Search for the cell housing the specified text and yield its [X, Y] center coordinate. 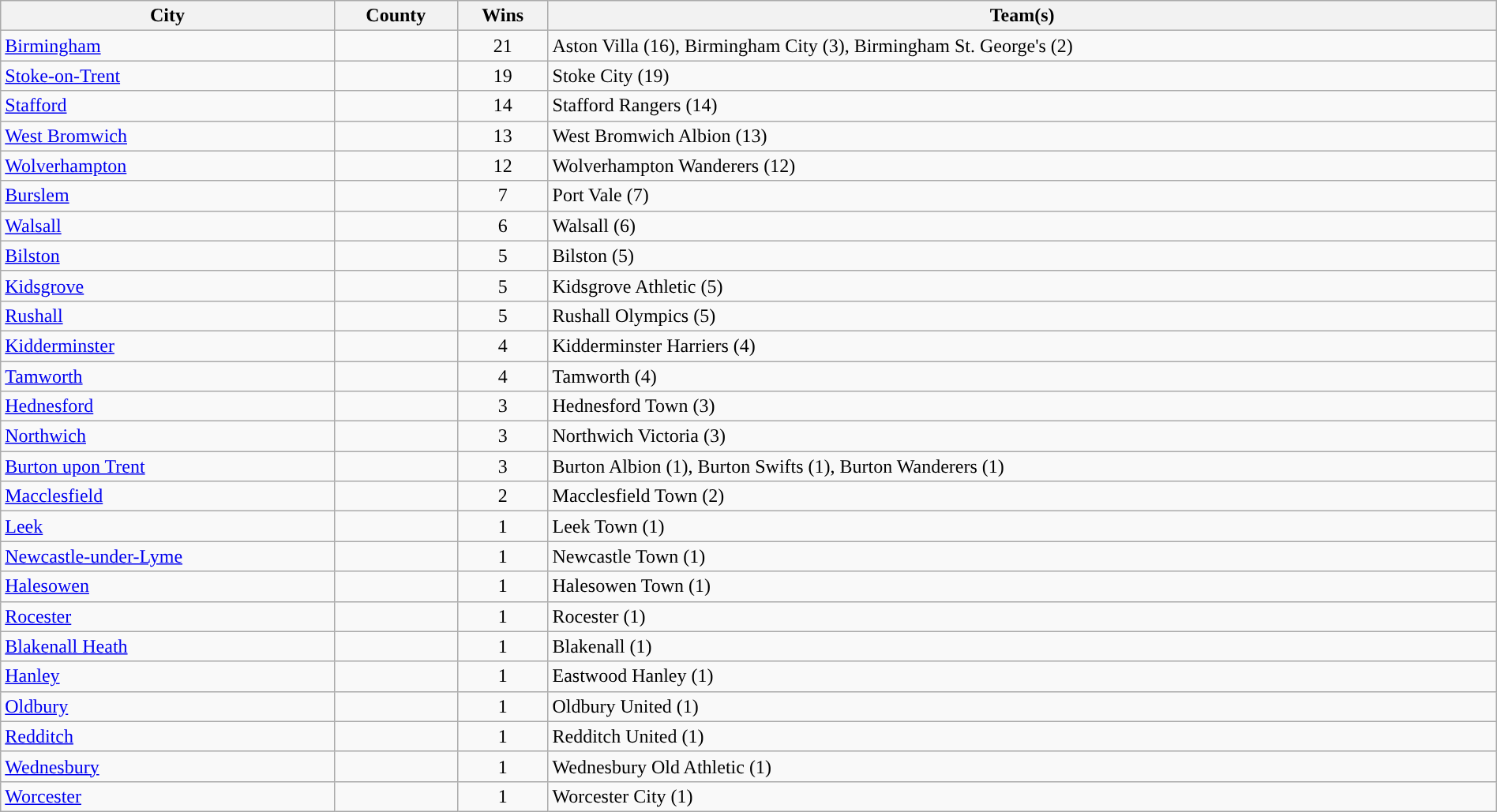
Walsall (6) [1022, 226]
Bilston (5) [1022, 256]
Bilston [167, 256]
Halesowen [167, 586]
Rocester (1) [1022, 616]
Tamworth (4) [1022, 376]
Burton upon Trent [167, 466]
Newcastle-under-Lyme [167, 556]
14 [502, 106]
Tamworth [167, 376]
Kidsgrove [167, 286]
7 [502, 196]
Stafford [167, 106]
Blakenall (1) [1022, 646]
Northwich Victoria (3) [1022, 436]
Wolverhampton Wanderers (12) [1022, 166]
Hanley [167, 676]
Port Vale (7) [1022, 196]
Stoke City (19) [1022, 76]
Worcester [167, 796]
Blakenall Heath [167, 646]
Hednesford Town (3) [1022, 406]
Walsall [167, 226]
Rocester [167, 616]
Stafford Rangers (14) [1022, 106]
6 [502, 226]
13 [502, 136]
Halesowen Town (1) [1022, 586]
Macclesfield [167, 496]
Leek [167, 526]
Team(s) [1022, 16]
Northwich [167, 436]
Kidsgrove Athletic (5) [1022, 286]
Wolverhampton [167, 166]
Worcester City (1) [1022, 796]
Rushall Olympics (5) [1022, 316]
Kidderminster [167, 346]
County [396, 16]
Birmingham [167, 46]
Wednesbury Old Athletic (1) [1022, 766]
West Bromwich [167, 136]
Burslem [167, 196]
City [167, 16]
Burton Albion (1), Burton Swifts (1), Burton Wanderers (1) [1022, 466]
21 [502, 46]
Kidderminster Harriers (4) [1022, 346]
Newcastle Town (1) [1022, 556]
Redditch [167, 736]
Leek Town (1) [1022, 526]
Redditch United (1) [1022, 736]
Hednesford [167, 406]
19 [502, 76]
Macclesfield Town (2) [1022, 496]
Aston Villa (16), Birmingham City (3), Birmingham St. George's (2) [1022, 46]
Oldbury United (1) [1022, 706]
Rushall [167, 316]
Stoke-on-Trent [167, 76]
West Bromwich Albion (13) [1022, 136]
12 [502, 166]
Wednesbury [167, 766]
Wins [502, 16]
Eastwood Hanley (1) [1022, 676]
Oldbury [167, 706]
2 [502, 496]
